Extract the (X, Y) coordinate from the center of the cell holding the provided text.  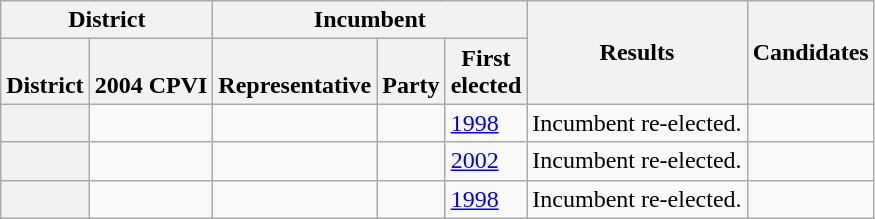
2002 (486, 161)
2004 CPVI (151, 72)
Representative (295, 72)
Firstelected (486, 72)
Results (637, 52)
Candidates (810, 52)
Party (411, 72)
Incumbent (370, 20)
